Detect which cell encompasses the target text, then output its (x, y) center coordinate. 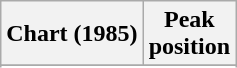
Chart (1985) (72, 34)
Peakposition (189, 34)
